Return [x, y] of the center of cell containing provided text 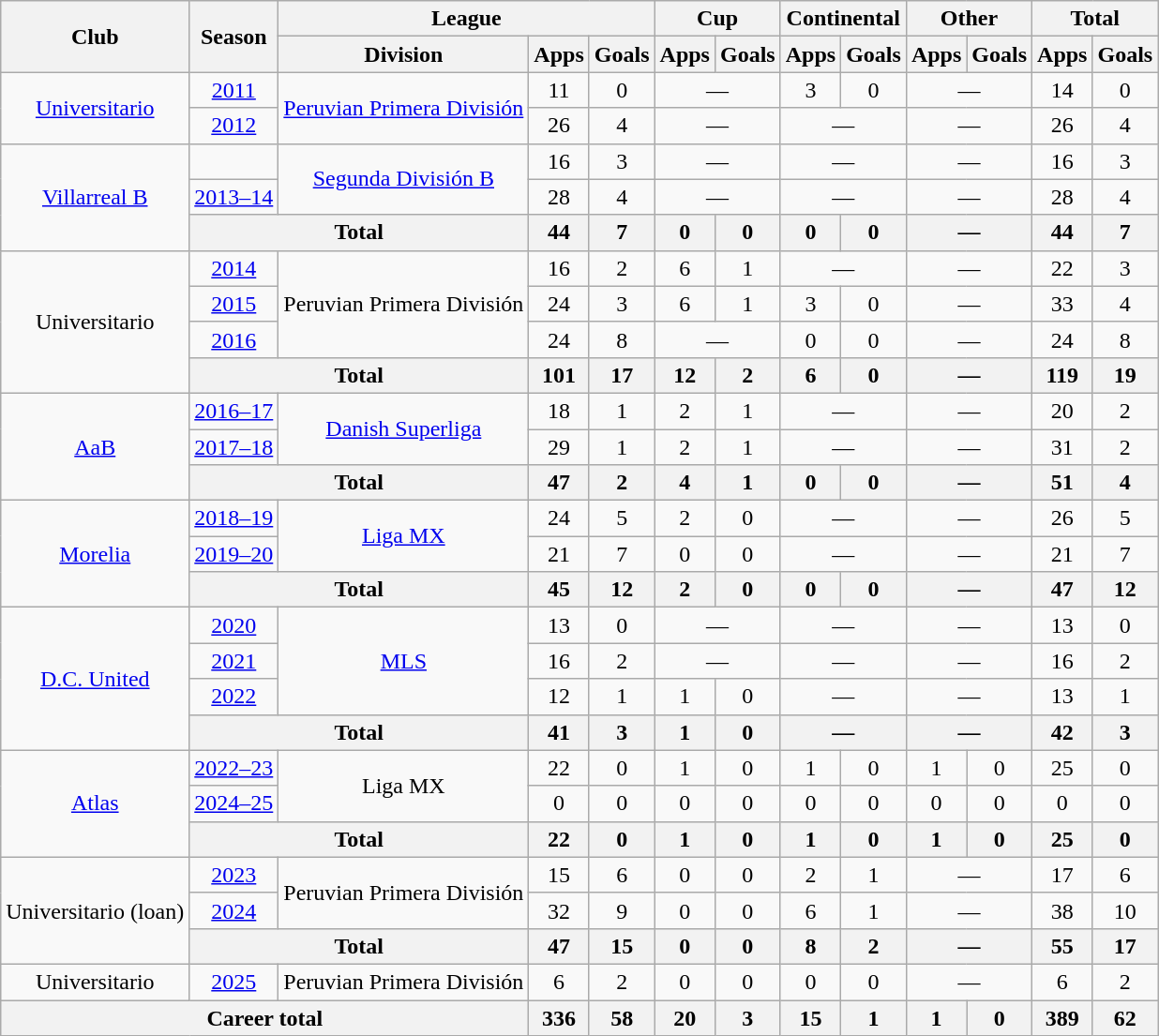
2012 [234, 126]
2013–14 [234, 197]
Segunda División B [403, 179]
Universitario (loan) [96, 910]
D.C. United [96, 679]
2025 [234, 982]
2011 [234, 90]
41 [559, 732]
336 [559, 1017]
Other [969, 19]
29 [559, 447]
Cup [717, 19]
MLS [403, 661]
Villarreal B [96, 197]
10 [1125, 910]
2021 [234, 661]
42 [1062, 732]
51 [1062, 483]
31 [1062, 447]
45 [559, 590]
2016 [234, 339]
2019–20 [234, 554]
2017–18 [234, 447]
2022 [234, 697]
33 [1062, 304]
2024 [234, 910]
2018–19 [234, 518]
32 [559, 910]
119 [1062, 375]
18 [559, 411]
62 [1125, 1017]
55 [1062, 946]
19 [1125, 375]
Division [403, 54]
League [467, 19]
Danish Superliga [403, 428]
389 [1062, 1017]
Continental [843, 19]
14 [1062, 90]
2015 [234, 304]
38 [1062, 910]
Club [96, 37]
58 [622, 1017]
11 [559, 90]
Morelia [96, 554]
2024–25 [234, 803]
Season [234, 37]
2022–23 [234, 768]
Career total [264, 1017]
2016–17 [234, 411]
2020 [234, 625]
101 [559, 375]
9 [622, 910]
Atlas [96, 803]
2014 [234, 268]
AaB [96, 446]
2023 [234, 875]
